From the cell containing the given text, extract its center point as [x, y] coordinate. 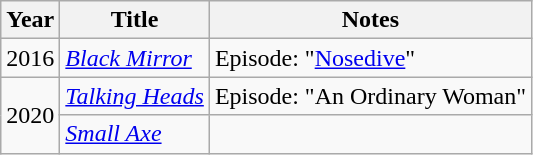
Talking Heads [135, 96]
Notes [370, 20]
Small Axe [135, 134]
2016 [30, 58]
Title [135, 20]
Black Mirror [135, 58]
Year [30, 20]
Episode: "An Ordinary Woman" [370, 96]
Episode: "Nosedive" [370, 58]
2020 [30, 115]
